Return [X, Y] of the center of cell containing provided text 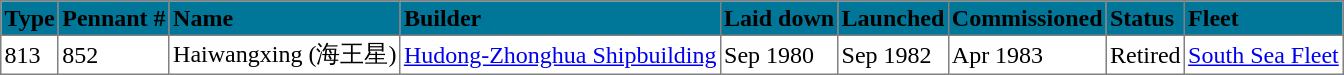
Laid down [779, 18]
Builder [560, 18]
Type [30, 18]
Fleet [1263, 18]
813 [30, 54]
Name [284, 18]
Pennant # [114, 18]
Sep 1982 [893, 54]
Launched [893, 18]
852 [114, 54]
South Sea Fleet [1263, 54]
Hudong-Zhonghua Shipbuilding [560, 54]
Sep 1980 [779, 54]
Apr 1983 [1027, 54]
Commissioned [1027, 18]
Status [1145, 18]
Retired [1145, 54]
Haiwangxing (海王星) [284, 54]
